Scan for the cell matching the given text and deliver its [x, y] coordinate at center. 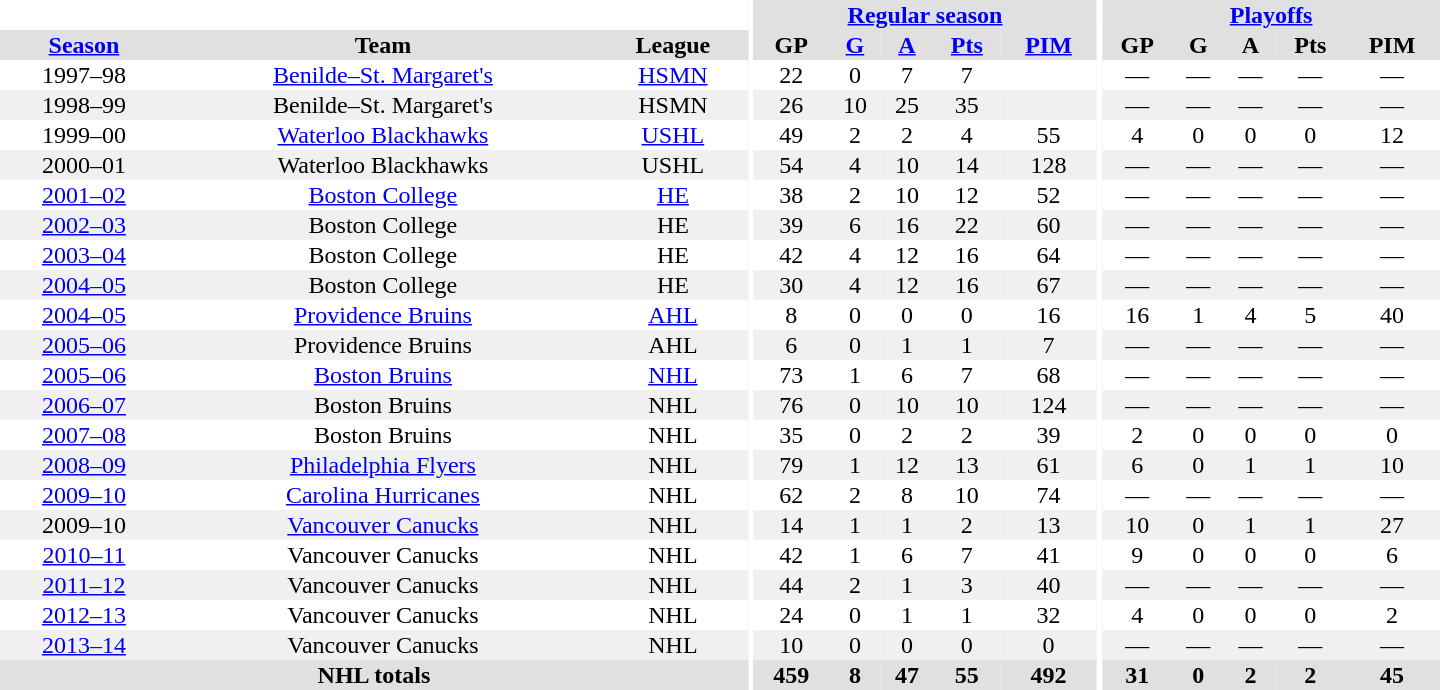
1999–00 [84, 135]
68 [1049, 375]
76 [792, 405]
41 [1049, 555]
62 [792, 495]
124 [1049, 405]
League [673, 45]
Carolina Hurricanes [383, 495]
NHL totals [374, 675]
9 [1137, 555]
2001–02 [84, 195]
2008–09 [84, 465]
Playoffs [1271, 15]
1997–98 [84, 75]
2002–03 [84, 225]
Season [84, 45]
38 [792, 195]
128 [1049, 165]
32 [1049, 615]
2010–11 [84, 555]
3 [967, 585]
492 [1049, 675]
31 [1137, 675]
Philadelphia Flyers [383, 465]
54 [792, 165]
2003–04 [84, 255]
1998–99 [84, 105]
459 [792, 675]
64 [1049, 255]
26 [792, 105]
2012–13 [84, 615]
49 [792, 135]
45 [1392, 675]
Regular season [926, 15]
27 [1392, 525]
79 [792, 465]
61 [1049, 465]
44 [792, 585]
2006–07 [84, 405]
52 [1049, 195]
60 [1049, 225]
Team [383, 45]
5 [1311, 315]
2011–12 [84, 585]
2000–01 [84, 165]
47 [907, 675]
2013–14 [84, 645]
30 [792, 285]
73 [792, 375]
24 [792, 615]
74 [1049, 495]
67 [1049, 285]
2007–08 [84, 435]
25 [907, 105]
